Search for the cell housing the specified text and yield its (X, Y) center coordinate. 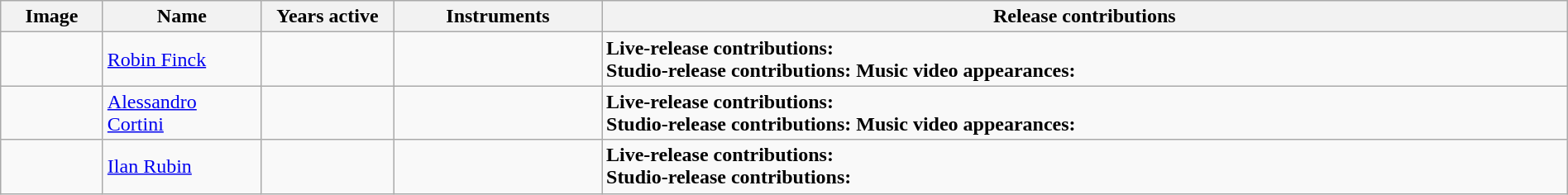
Release contributions (1085, 17)
Years active (327, 17)
Alessandro Cortini (182, 112)
Ilan Rubin (182, 167)
Image (52, 17)
Robin Finck (182, 59)
Live-release contributions: Studio-release contributions: (1085, 167)
Instruments (498, 17)
Name (182, 17)
